Identify which cell holds the provided text, then report its (X, Y) central coordinate. 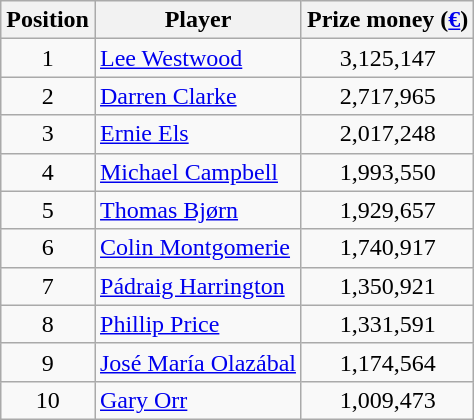
Michael Campbell (198, 172)
1,174,564 (387, 362)
7 (48, 286)
Player (198, 20)
Pádraig Harrington (198, 286)
1,929,657 (387, 210)
6 (48, 248)
Position (48, 20)
10 (48, 400)
3,125,147 (387, 58)
1 (48, 58)
9 (48, 362)
José María Olazábal (198, 362)
8 (48, 324)
2,717,965 (387, 96)
Lee Westwood (198, 58)
Prize money (€) (387, 20)
1,993,550 (387, 172)
2,017,248 (387, 134)
2 (48, 96)
5 (48, 210)
1,740,917 (387, 248)
1,331,591 (387, 324)
Colin Montgomerie (198, 248)
3 (48, 134)
Ernie Els (198, 134)
Thomas Bjørn (198, 210)
1,350,921 (387, 286)
Gary Orr (198, 400)
Phillip Price (198, 324)
Darren Clarke (198, 96)
4 (48, 172)
1,009,473 (387, 400)
